Pinpoint the cell where the given text exists, returning its [X, Y] midpoint coordinate. 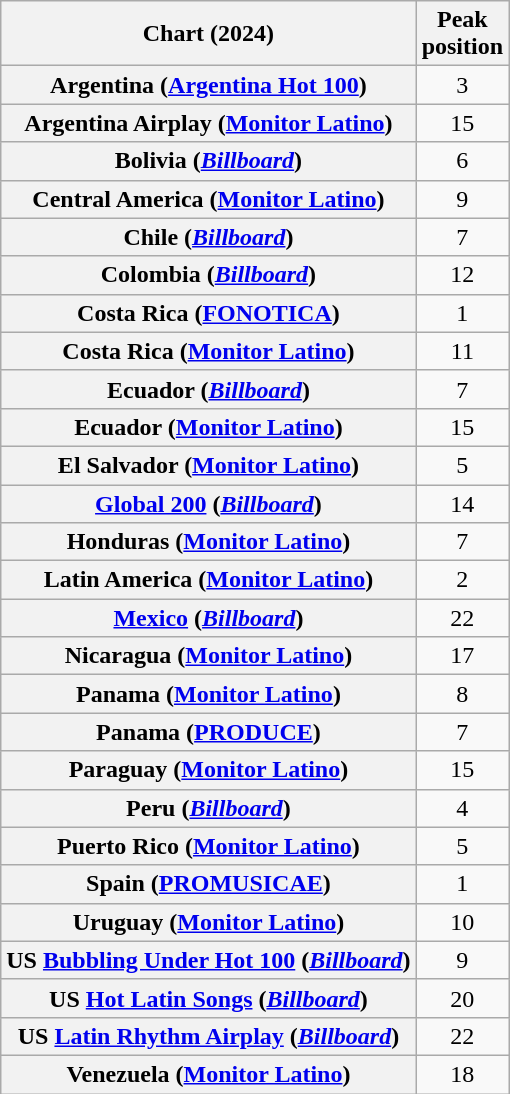
Nicaragua (Monitor Latino) [208, 656]
18 [462, 1074]
Peakposition [462, 34]
Paraguay (Monitor Latino) [208, 770]
3 [462, 85]
20 [462, 998]
Panama (Monitor Latino) [208, 694]
Honduras (Monitor Latino) [208, 542]
Chile (Billboard) [208, 237]
8 [462, 694]
Costa Rica (Monitor Latino) [208, 351]
Ecuador (Billboard) [208, 389]
Mexico (Billboard) [208, 618]
Central America (Monitor Latino) [208, 199]
Latin America (Monitor Latino) [208, 580]
Argentina Airplay (Monitor Latino) [208, 123]
Uruguay (Monitor Latino) [208, 922]
Venezuela (Monitor Latino) [208, 1074]
14 [462, 503]
Chart (2024) [208, 34]
Colombia (Billboard) [208, 275]
US Latin Rhythm Airplay (Billboard) [208, 1036]
Puerto Rico (Monitor Latino) [208, 846]
4 [462, 808]
Peru (Billboard) [208, 808]
US Hot Latin Songs (Billboard) [208, 998]
Spain (PROMUSICAE) [208, 884]
El Salvador (Monitor Latino) [208, 465]
Ecuador (Monitor Latino) [208, 427]
2 [462, 580]
Global 200 (Billboard) [208, 503]
Costa Rica (FONOTICA) [208, 313]
10 [462, 922]
17 [462, 656]
11 [462, 351]
US Bubbling Under Hot 100 (Billboard) [208, 960]
6 [462, 161]
Argentina (Argentina Hot 100) [208, 85]
Bolivia (Billboard) [208, 161]
12 [462, 275]
Panama (PRODUCE) [208, 732]
